Identify which cell holds the provided text, then report its [X, Y] central coordinate. 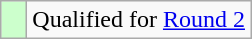
Qualified for Round 2 [139, 20]
